Return the (X, Y) coordinate for the center point of the cell that contains the specified text.  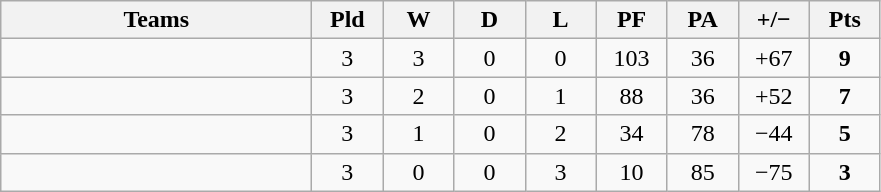
Pts (844, 20)
103 (632, 58)
+/− (774, 20)
9 (844, 58)
PF (632, 20)
Teams (156, 20)
5 (844, 134)
+67 (774, 58)
Pld (348, 20)
34 (632, 134)
W (418, 20)
D (490, 20)
88 (632, 96)
10 (632, 172)
78 (702, 134)
−44 (774, 134)
PA (702, 20)
7 (844, 96)
85 (702, 172)
+52 (774, 96)
L (560, 20)
−75 (774, 172)
